Extract the (X, Y) coordinate from the center of the cell holding the provided text.  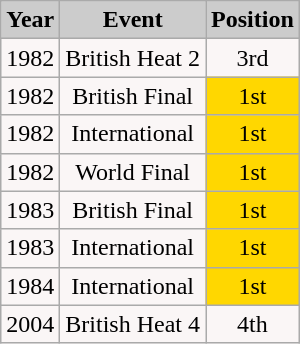
3rd (253, 58)
Position (253, 20)
2004 (30, 324)
4th (253, 324)
British Heat 2 (133, 58)
Year (30, 20)
British Heat 4 (133, 324)
Event (133, 20)
1984 (30, 286)
World Final (133, 172)
